Return (x, y) of the center of cell containing provided text 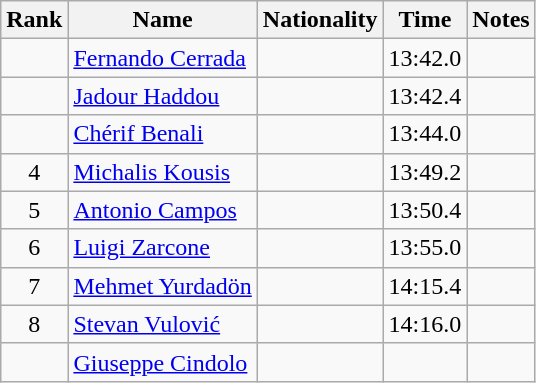
13:42.0 (425, 58)
Chérif Benali (162, 134)
Luigi Zarcone (162, 248)
Stevan Vulović (162, 324)
Antonio Campos (162, 210)
Name (162, 20)
Michalis Kousis (162, 172)
Mehmet Yurdadön (162, 286)
Fernando Cerrada (162, 58)
14:15.4 (425, 286)
Giuseppe Cindolo (162, 362)
Rank (34, 20)
4 (34, 172)
5 (34, 210)
13:50.4 (425, 210)
7 (34, 286)
14:16.0 (425, 324)
13:55.0 (425, 248)
Time (425, 20)
Jadour Haddou (162, 96)
6 (34, 248)
13:44.0 (425, 134)
13:42.4 (425, 96)
8 (34, 324)
13:49.2 (425, 172)
Nationality (320, 20)
Notes (501, 20)
